Search for the cell housing the specified text and yield its (x, y) center coordinate. 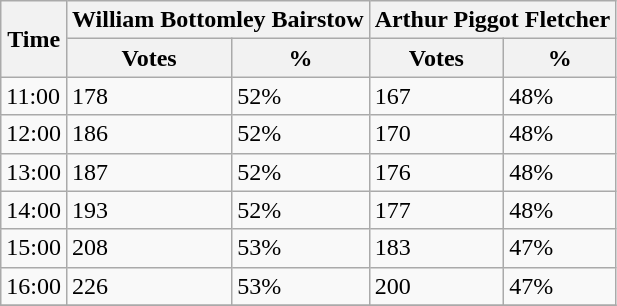
Time (34, 39)
186 (148, 134)
167 (436, 96)
14:00 (34, 210)
William Bottomley Bairstow (218, 20)
15:00 (34, 248)
13:00 (34, 172)
187 (148, 172)
176 (436, 172)
200 (436, 286)
16:00 (34, 286)
183 (436, 248)
177 (436, 210)
Arthur Piggot Fletcher (492, 20)
12:00 (34, 134)
208 (148, 248)
170 (436, 134)
226 (148, 286)
193 (148, 210)
178 (148, 96)
11:00 (34, 96)
